Find where the given text appears and provide that cell's center as [X, Y] coordinate. 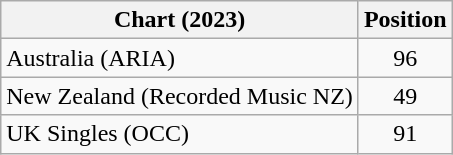
UK Singles (OCC) [180, 134]
New Zealand (Recorded Music NZ) [180, 96]
91 [405, 134]
Chart (2023) [180, 20]
96 [405, 58]
Position [405, 20]
Australia (ARIA) [180, 58]
49 [405, 96]
